Detect which cell encompasses the target text, then output its (X, Y) center coordinate. 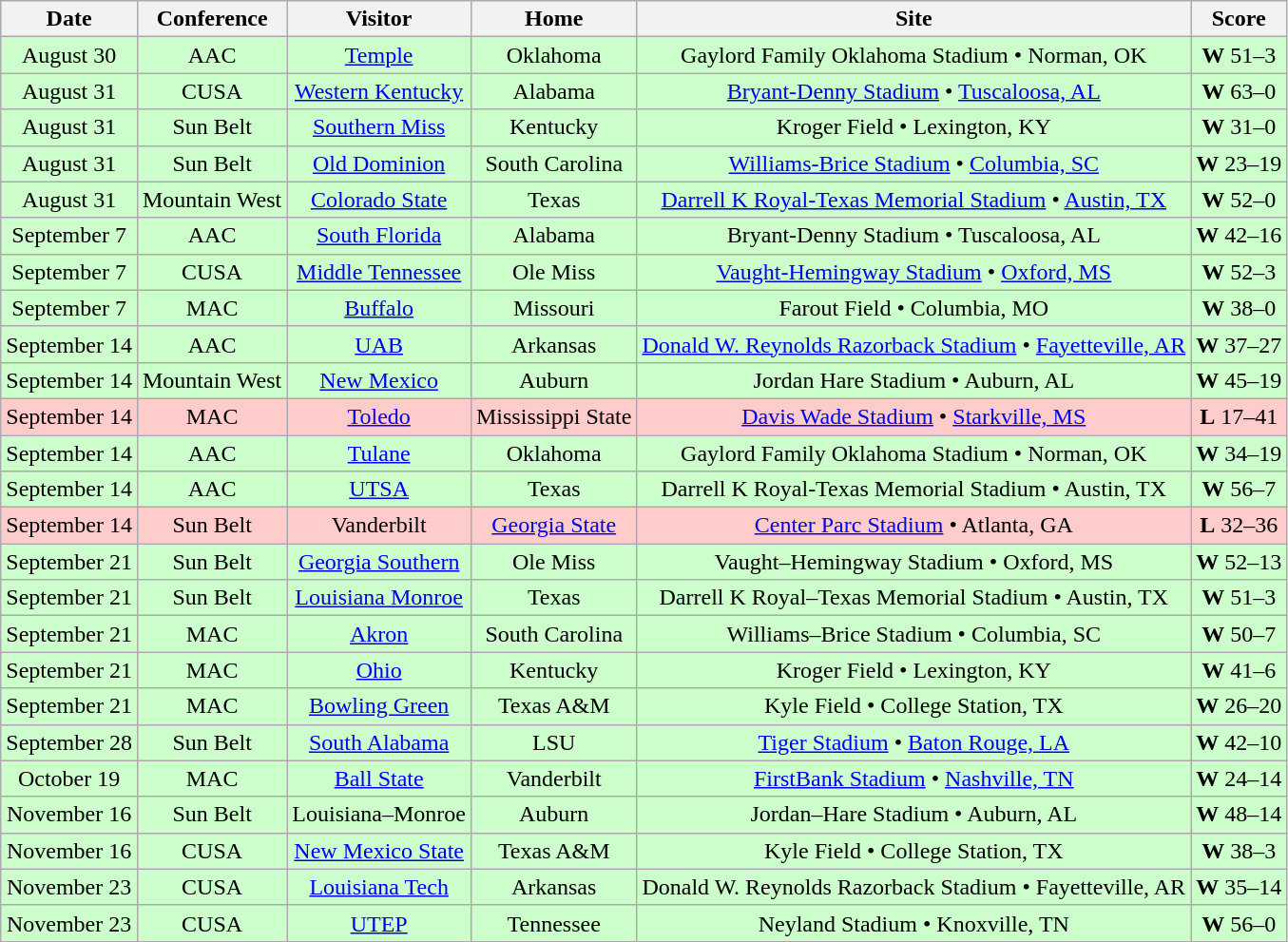
Georgia State (553, 526)
Jordan–Hare Stadium • Auburn, AL (914, 815)
Old Dominion (379, 163)
W 56–0 (1240, 923)
W 38–0 (1240, 308)
L 17–41 (1240, 416)
Louisiana Monroe (379, 598)
W 63–0 (1240, 91)
W 35–14 (1240, 887)
Bowling Green (379, 706)
Conference (211, 19)
Tiger Stadium • Baton Rouge, LA (914, 742)
Missouri (553, 308)
South Alabama (379, 742)
Score (1240, 19)
Louisiana Tech (379, 887)
W 41–6 (1240, 670)
LSU (553, 742)
Home (553, 19)
Colorado State (379, 200)
Williams–Brice Stadium • Columbia, SC (914, 634)
W 42–16 (1240, 236)
W 24–14 (1240, 779)
New Mexico (379, 380)
Tennessee (553, 923)
W 56–7 (1240, 490)
September 28 (69, 742)
October 19 (69, 779)
Farout Field • Columbia, MO (914, 308)
Vaught-Hemingway Stadium • Oxford, MS (914, 272)
W 52–0 (1240, 200)
W 50–7 (1240, 634)
L 32–36 (1240, 526)
W 26–20 (1240, 706)
Darrell K Royal–Texas Memorial Stadium • Austin, TX (914, 598)
Louisiana–Monroe (379, 815)
Ohio (379, 670)
Vaught–Hemingway Stadium • Oxford, MS (914, 562)
W 45–19 (1240, 380)
Ball State (379, 779)
Davis Wade Stadium • Starkville, MS (914, 416)
Site (914, 19)
Mississippi State (553, 416)
W 48–14 (1240, 815)
August 30 (69, 55)
W 52–3 (1240, 272)
Center Parc Stadium • Atlanta, GA (914, 526)
UTSA (379, 490)
Buffalo (379, 308)
W 31–0 (1240, 127)
South Florida (379, 236)
Toledo (379, 416)
W 42–10 (1240, 742)
Williams-Brice Stadium • Columbia, SC (914, 163)
Temple (379, 55)
W 52–13 (1240, 562)
Date (69, 19)
Visitor (379, 19)
Jordan Hare Stadium • Auburn, AL (914, 380)
UTEP (379, 923)
W 34–19 (1240, 453)
FirstBank Stadium • Nashville, TN (914, 779)
W 23–19 (1240, 163)
Georgia Southern (379, 562)
W 38–3 (1240, 851)
Akron (379, 634)
Middle Tennessee (379, 272)
UAB (379, 344)
Neyland Stadium • Knoxville, TN (914, 923)
Tulane (379, 453)
Western Kentucky (379, 91)
Southern Miss (379, 127)
W 37–27 (1240, 344)
New Mexico State (379, 851)
